Find where the given text appears and provide that cell's center as (X, Y) coordinate. 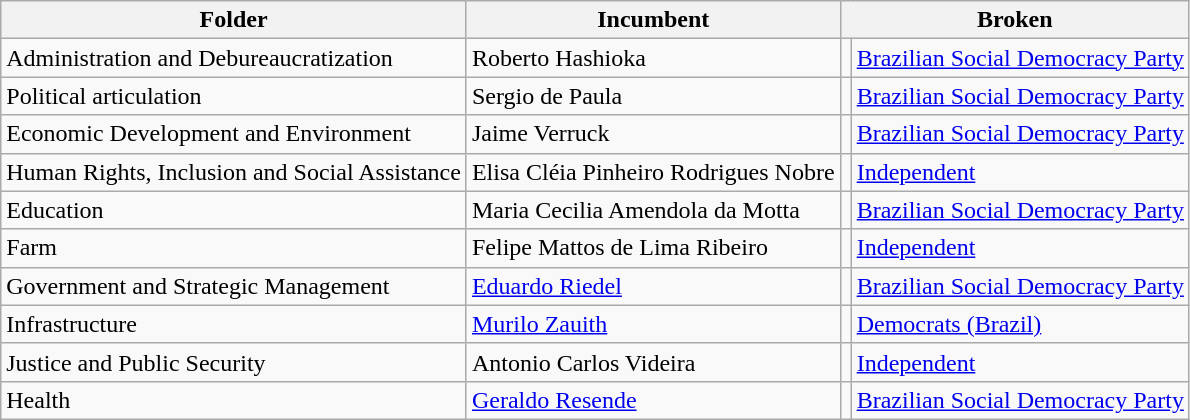
Jaime Verruck (653, 134)
Infrastructure (234, 324)
Eduardo Riedel (653, 286)
Justice and Public Security (234, 362)
Felipe Mattos de Lima Ribeiro (653, 248)
Human Rights, Inclusion and Social Assistance (234, 172)
Incumbent (653, 20)
Roberto Hashioka (653, 58)
Broken (1014, 20)
Government and Strategic Management (234, 286)
Administration and Debureaucratization (234, 58)
Education (234, 210)
Geraldo Resende (653, 400)
Health (234, 400)
Farm (234, 248)
Political articulation (234, 96)
Folder (234, 20)
Murilo Zauith (653, 324)
Economic Development and Environment (234, 134)
Maria Cecilia Amendola da Motta (653, 210)
Democrats (Brazil) (1020, 324)
Sergio de Paula (653, 96)
Antonio Carlos Videira (653, 362)
Elisa Cléia Pinheiro Rodrigues Nobre (653, 172)
